Find where the given text appears and provide that cell's center as [x, y] coordinate. 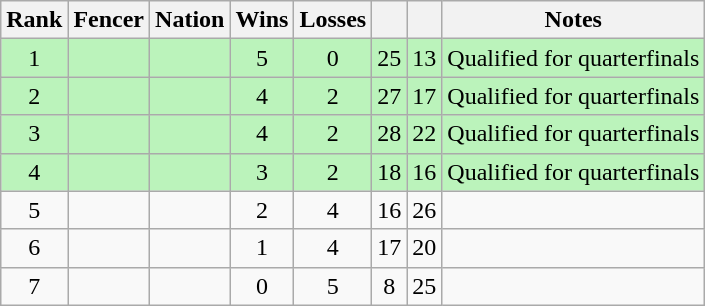
Wins [262, 20]
28 [390, 134]
Losses [333, 20]
27 [390, 96]
20 [424, 248]
18 [390, 172]
Nation [190, 20]
Fencer [109, 20]
6 [34, 248]
Notes [574, 20]
22 [424, 134]
26 [424, 210]
7 [34, 286]
13 [424, 58]
8 [390, 286]
Rank [34, 20]
